Capture the cell that displays the provided text and extract its (X, Y) central coordinate. 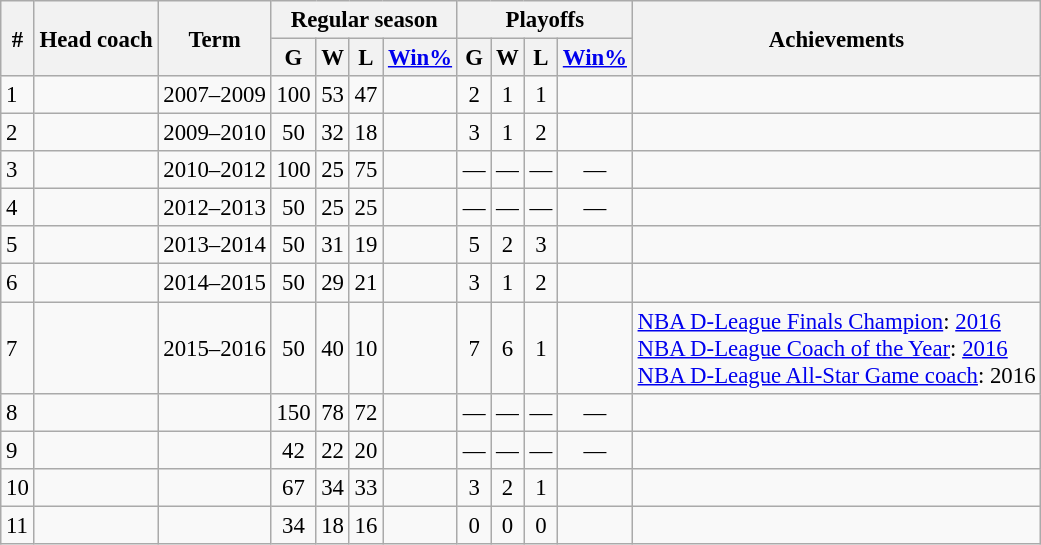
33 (366, 487)
Playoffs (544, 20)
Achievements (836, 38)
21 (366, 283)
67 (294, 487)
2015–2016 (214, 348)
2010–2012 (214, 170)
2014–2015 (214, 283)
78 (332, 412)
# (18, 38)
40 (332, 348)
31 (332, 245)
Head coach (96, 38)
22 (332, 450)
150 (294, 412)
2012–2013 (214, 208)
9 (18, 450)
11 (18, 525)
2013–2014 (214, 245)
72 (366, 412)
47 (366, 95)
75 (366, 170)
42 (294, 450)
Regular season (364, 20)
19 (366, 245)
2009–2010 (214, 133)
8 (18, 412)
2007–2009 (214, 95)
4 (18, 208)
NBA D-League Finals Champion: 2016NBA D-League Coach of the Year: 2016NBA D-League All-Star Game coach: 2016 (836, 348)
20 (366, 450)
Term (214, 38)
29 (332, 283)
53 (332, 95)
32 (332, 133)
16 (366, 525)
